For the text-containing cell, return its midpoint in [x, y] coordinate format. 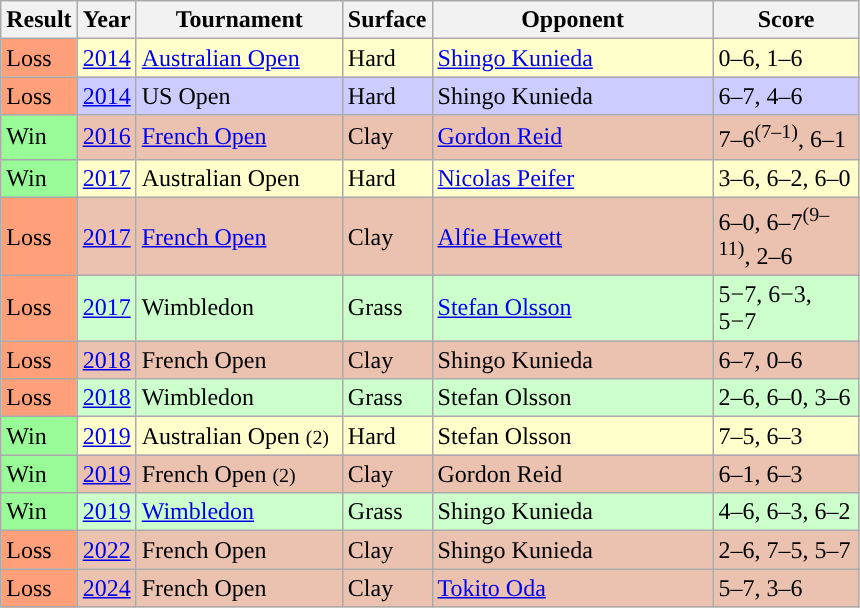
2016 [106, 138]
6–7, 0–6 [786, 360]
7–6(7–1), 6–1 [786, 138]
Alfie Hewett [572, 237]
Tournament [239, 20]
Year [106, 20]
Score [786, 20]
0–6, 1–6 [786, 58]
6–7, 4–6 [786, 96]
2–6, 7–5, 5–7 [786, 550]
4–6, 6–3, 6–2 [786, 512]
2022 [106, 550]
Surface [387, 20]
French Open (2) [239, 474]
2–6, 6–0, 3–6 [786, 398]
Opponent [572, 20]
5−7, 6−3, 5−7 [786, 308]
6–1, 6–3 [786, 474]
7–5, 6–3 [786, 436]
3–6, 6–2, 6–0 [786, 178]
Tokito Oda [572, 588]
6–0, 6–7(9–11), 2–6 [786, 237]
Nicolas Peifer [572, 178]
2024 [106, 588]
US Open [239, 96]
Result [39, 20]
5–7, 3–6 [786, 588]
Australian Open (2) [239, 436]
